Extract the [X, Y] coordinate from the center of the cell holding the provided text.  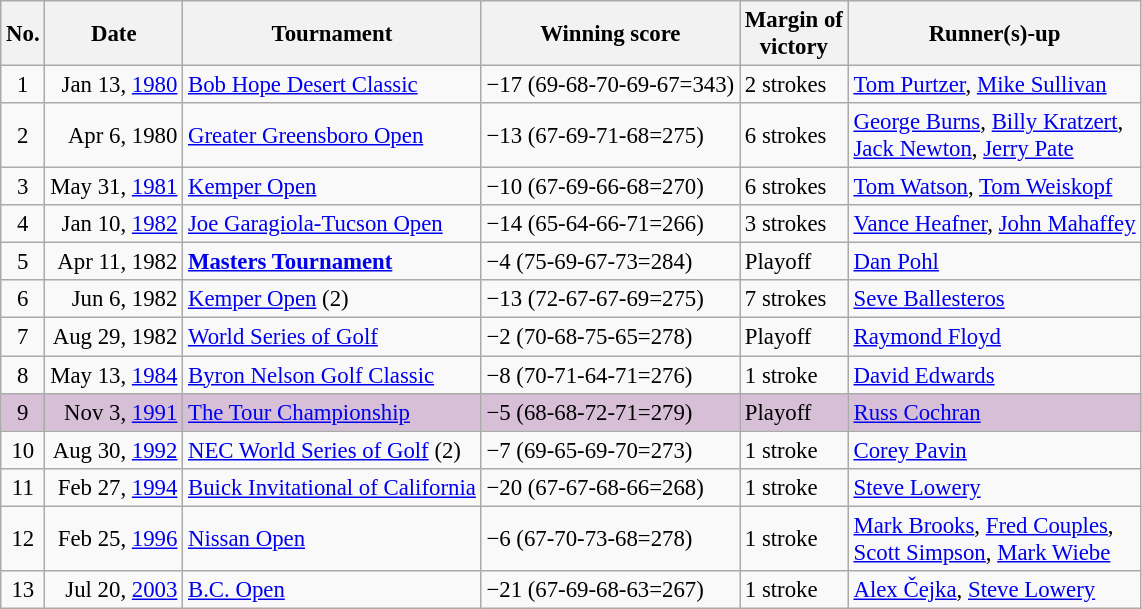
Buick Invitational of California [332, 487]
Jan 10, 1982 [114, 224]
World Series of Golf [332, 337]
13 [23, 590]
Russ Cochran [994, 412]
11 [23, 487]
Jun 6, 1982 [114, 299]
Runner(s)-up [994, 34]
NEC World Series of Golf (2) [332, 450]
Tom Watson, Tom Weiskopf [994, 187]
Jan 13, 1980 [114, 85]
−14 (65-64-66-71=266) [610, 224]
No. [23, 34]
−13 (72-67-67-69=275) [610, 299]
Margin ofvictory [794, 34]
−5 (68-68-72-71=279) [610, 412]
The Tour Championship [332, 412]
Raymond Floyd [994, 337]
9 [23, 412]
Kemper Open [332, 187]
Seve Ballesteros [994, 299]
3 [23, 187]
−6 (67-70-73-68=278) [610, 538]
David Edwards [994, 375]
Steve Lowery [994, 487]
Apr 11, 1982 [114, 262]
Date [114, 34]
Jul 20, 2003 [114, 590]
Aug 30, 1992 [114, 450]
7 [23, 337]
Dan Pohl [994, 262]
1 [23, 85]
George Burns, Billy Kratzert, Jack Newton, Jerry Pate [994, 136]
7 strokes [794, 299]
−4 (75-69-67-73=284) [610, 262]
Aug 29, 1982 [114, 337]
10 [23, 450]
8 [23, 375]
Vance Heafner, John Mahaffey [994, 224]
−17 (69-68-70-69-67=343) [610, 85]
12 [23, 538]
May 13, 1984 [114, 375]
Nov 3, 1991 [114, 412]
6 [23, 299]
Winning score [610, 34]
Tom Purtzer, Mike Sullivan [994, 85]
May 31, 1981 [114, 187]
−8 (70-71-64-71=276) [610, 375]
4 [23, 224]
−10 (67-69-66-68=270) [610, 187]
−7 (69-65-69-70=273) [610, 450]
Apr 6, 1980 [114, 136]
Feb 25, 1996 [114, 538]
−2 (70-68-75-65=278) [610, 337]
2 strokes [794, 85]
3 strokes [794, 224]
Alex Čejka, Steve Lowery [994, 590]
Tournament [332, 34]
B.C. Open [332, 590]
Corey Pavin [994, 450]
Bob Hope Desert Classic [332, 85]
Masters Tournament [332, 262]
Kemper Open (2) [332, 299]
−21 (67-69-68-63=267) [610, 590]
Greater Greensboro Open [332, 136]
5 [23, 262]
Joe Garagiola-Tucson Open [332, 224]
Feb 27, 1994 [114, 487]
−20 (67-67-68-66=268) [610, 487]
Byron Nelson Golf Classic [332, 375]
−13 (67-69-71-68=275) [610, 136]
2 [23, 136]
Mark Brooks, Fred Couples, Scott Simpson, Mark Wiebe [994, 538]
Nissan Open [332, 538]
